Extract the (X, Y) coordinate from the center of the cell holding the provided text.  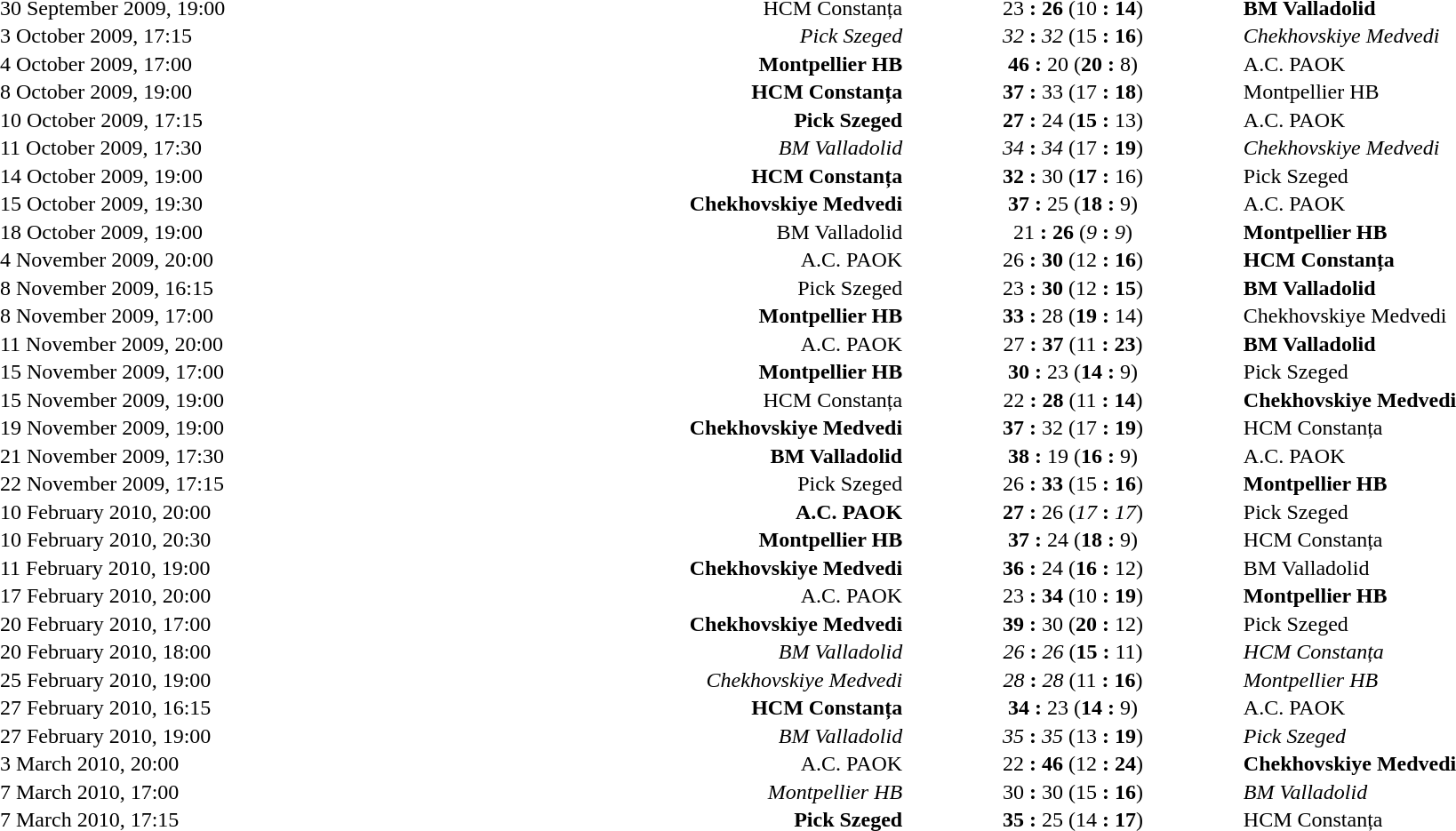
37 : 32 (17 : 19) (1073, 427)
34 : 23 (14 : 9) (1073, 708)
30 : 23 (14 : 9) (1073, 372)
27 : 24 (15 : 13) (1073, 120)
36 : 24 (16 : 12) (1073, 568)
27 : 26 (17 : 17) (1073, 512)
39 : 30 (20 : 12) (1073, 624)
26 : 33 (15 : 16) (1073, 484)
32 : 32 (15 : 16) (1073, 36)
38 : 19 (16 : 9) (1073, 456)
22 : 46 (12 : 24) (1073, 763)
23 : 30 (12 : 15) (1073, 288)
26 : 26 (15 : 11) (1073, 651)
28 : 28 (11 : 16) (1073, 680)
26 : 30 (12 : 16) (1073, 260)
32 : 30 (17 : 16) (1073, 176)
46 : 20 (20 : 8) (1073, 64)
23 : 34 (10 : 19) (1073, 596)
33 : 28 (19 : 14) (1073, 316)
34 : 34 (17 : 19) (1073, 148)
22 : 28 (11 : 14) (1073, 400)
37 : 25 (18 : 9) (1073, 204)
27 : 37 (11 : 23) (1073, 344)
30 : 30 (15 : 16) (1073, 792)
35 : 35 (13 : 19) (1073, 736)
21 : 26 (9 : 9) (1073, 232)
37 : 24 (18 : 9) (1073, 539)
37 : 33 (17 : 18) (1073, 92)
